For the text-containing cell, return its midpoint in [X, Y] coordinate format. 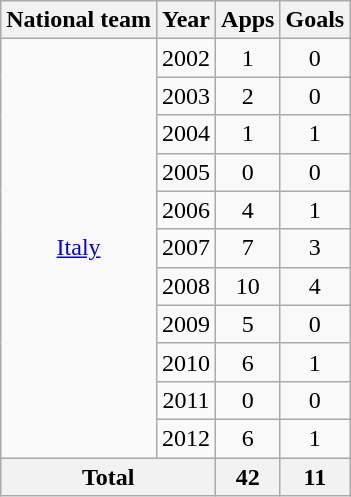
2008 [186, 286]
Italy [79, 248]
42 [248, 477]
10 [248, 286]
2010 [186, 362]
2005 [186, 172]
2009 [186, 324]
2011 [186, 400]
11 [315, 477]
5 [248, 324]
3 [315, 248]
2003 [186, 96]
2004 [186, 134]
2007 [186, 248]
2002 [186, 58]
2012 [186, 438]
2 [248, 96]
Total [108, 477]
Goals [315, 20]
Year [186, 20]
2006 [186, 210]
7 [248, 248]
Apps [248, 20]
National team [79, 20]
